Capture the cell that displays the provided text and extract its [x, y] central coordinate. 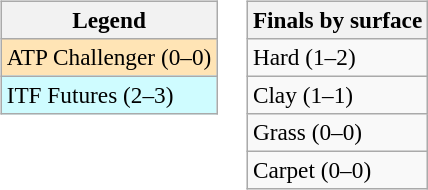
Carpet (0–0) [337, 171]
ATP Challenger (0–0) [108, 57]
ITF Futures (2–3) [108, 95]
Hard (1–2) [337, 57]
Legend [108, 20]
Clay (1–1) [337, 95]
Grass (0–0) [337, 133]
Finals by surface [337, 20]
